Return the [x, y] coordinate for the center point of the cell that contains the specified text.  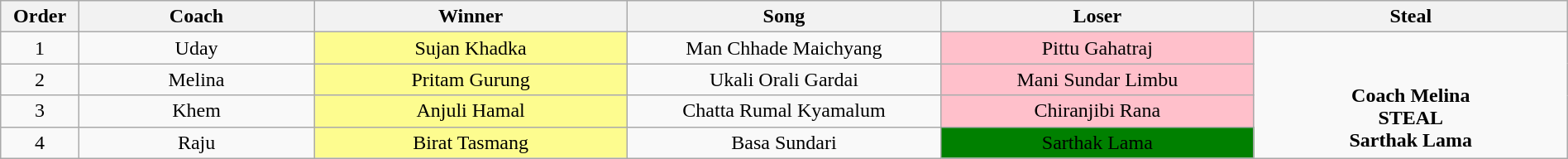
Pritam Gurung [471, 79]
Raju [196, 142]
Steal [1411, 17]
Ukali Orali Gardai [784, 79]
Sujan Khadka [471, 48]
Coach [196, 17]
Man Chhade Maichyang [784, 48]
Order [40, 17]
Coach Melina STEAL Sarthak Lama [1411, 95]
Mani Sundar Limbu [1097, 79]
Chiranjibi Rana [1097, 111]
2 [40, 79]
Uday [196, 48]
3 [40, 111]
Basa Sundari [784, 142]
4 [40, 142]
Pittu Gahatraj [1097, 48]
Khem [196, 111]
Winner [471, 17]
Anjuli Hamal [471, 111]
Song [784, 17]
Melina [196, 79]
Loser [1097, 17]
Sarthak Lama [1097, 142]
1 [40, 48]
Birat Tasmang [471, 142]
Chatta Rumal Kyamalum [784, 111]
